Identify which cell holds the provided text, then report its [X, Y] central coordinate. 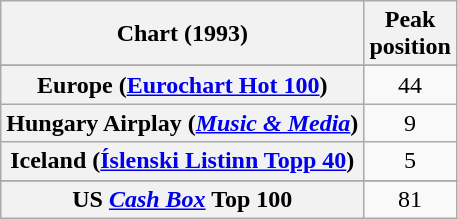
Peakposition [410, 34]
9 [410, 123]
Iceland (Íslenski Listinn Topp 40) [182, 161]
Chart (1993) [182, 34]
5 [410, 161]
81 [410, 199]
Europe (Eurochart Hot 100) [182, 85]
US Cash Box Top 100 [182, 199]
44 [410, 85]
Hungary Airplay (Music & Media) [182, 123]
